Determine the [x, y] coordinate at the center of the cell enclosing the given text.  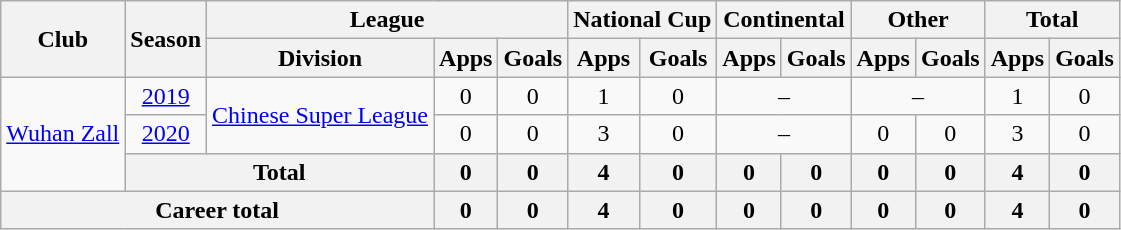
Chinese Super League [320, 115]
Season [166, 39]
Division [320, 58]
2020 [166, 134]
National Cup [642, 20]
2019 [166, 96]
Club [63, 39]
Other [918, 20]
Career total [218, 210]
Wuhan Zall [63, 134]
League [388, 20]
Continental [784, 20]
